For the text-containing cell, return its midpoint in [x, y] coordinate format. 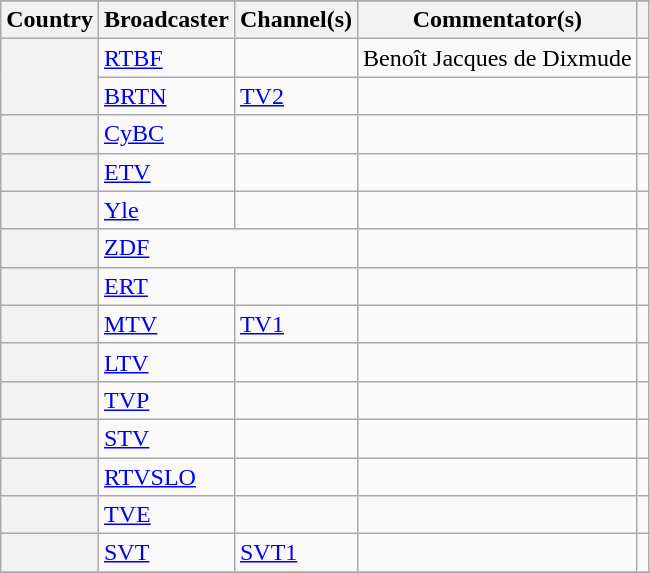
TV2 [296, 96]
ZDF [228, 248]
ERT [166, 286]
Channel(s) [296, 20]
Broadcaster [166, 20]
Benoît Jacques de Dixmude [498, 58]
TVP [166, 400]
Country [50, 20]
Commentator(s) [498, 20]
BRTN [166, 96]
SVT1 [296, 553]
MTV [166, 324]
RTBF [166, 58]
CyBC [166, 134]
LTV [166, 362]
ETV [166, 172]
RTVSLO [166, 477]
SVT [166, 553]
STV [166, 438]
TVE [166, 515]
Yle [166, 210]
TV1 [296, 324]
